Identify which cell holds the provided text, then report its [X, Y] central coordinate. 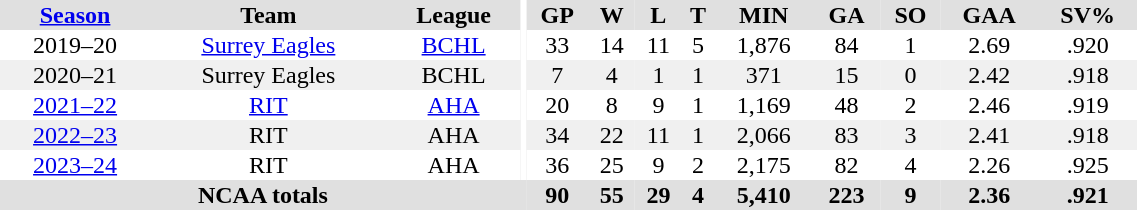
20 [558, 105]
NCAA totals [263, 195]
GP [558, 15]
48 [846, 105]
90 [558, 195]
0 [910, 75]
2020–21 [75, 75]
2.69 [990, 45]
25 [612, 165]
T [698, 15]
2.36 [990, 195]
15 [846, 75]
22 [612, 135]
29 [658, 195]
5,410 [763, 195]
2,175 [763, 165]
82 [846, 165]
223 [846, 195]
Team [268, 15]
2.26 [990, 165]
W [612, 15]
371 [763, 75]
MIN [763, 15]
2023–24 [75, 165]
8 [612, 105]
2019–20 [75, 45]
GA [846, 15]
Season [75, 15]
2022–23 [75, 135]
7 [558, 75]
1,169 [763, 105]
55 [612, 195]
36 [558, 165]
5 [698, 45]
83 [846, 135]
34 [558, 135]
League [454, 15]
84 [846, 45]
3 [910, 135]
SO [910, 15]
GAA [990, 15]
33 [558, 45]
14 [612, 45]
1,876 [763, 45]
2.42 [990, 75]
2,066 [763, 135]
2021–22 [75, 105]
2.46 [990, 105]
L [658, 15]
2.41 [990, 135]
